Identify which cell holds the provided text, then report its (X, Y) central coordinate. 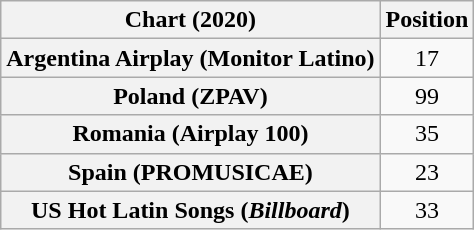
99 (427, 96)
Poland (ZPAV) (190, 96)
Argentina Airplay (Monitor Latino) (190, 58)
Spain (PROMUSICAE) (190, 172)
35 (427, 134)
17 (427, 58)
Chart (2020) (190, 20)
23 (427, 172)
Position (427, 20)
33 (427, 210)
US Hot Latin Songs (Billboard) (190, 210)
Romania (Airplay 100) (190, 134)
